Return the (X, Y) coordinate for the center point of the cell that contains the specified text.  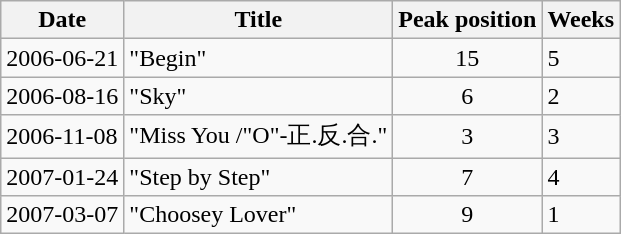
2007-03-07 (62, 215)
2006-08-16 (62, 96)
2006-11-08 (62, 136)
Title (258, 20)
Date (62, 20)
"Choosey Lover" (258, 215)
15 (468, 58)
1 (581, 215)
2 (581, 96)
7 (468, 177)
Peak position (468, 20)
"Step by Step" (258, 177)
Weeks (581, 20)
4 (581, 177)
"Sky" (258, 96)
6 (468, 96)
5 (581, 58)
2006-06-21 (62, 58)
"Begin" (258, 58)
9 (468, 215)
2007-01-24 (62, 177)
"Miss You /"O"-正.反.合." (258, 136)
